Identify which cell holds the provided text, then report its (X, Y) central coordinate. 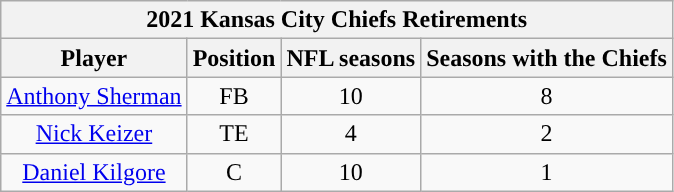
FB (234, 96)
2021 Kansas City Chiefs Retirements (337, 20)
Nick Keizer (94, 134)
C (234, 172)
Seasons with the Chiefs (547, 58)
Anthony Sherman (94, 96)
1 (547, 172)
TE (234, 134)
Player (94, 58)
Daniel Kilgore (94, 172)
2 (547, 134)
Position (234, 58)
NFL seasons (351, 58)
4 (351, 134)
8 (547, 96)
